From the cell containing the given text, extract its center point as [x, y] coordinate. 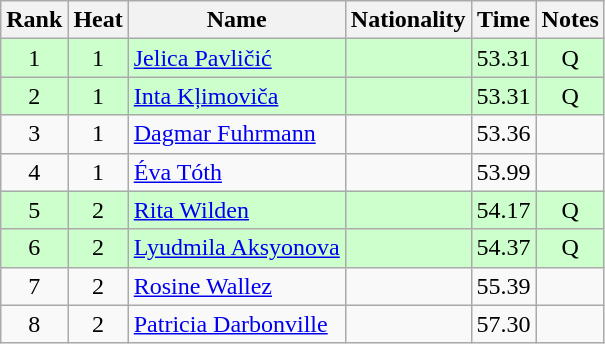
Éva Tóth [236, 172]
Rosine Wallez [236, 286]
53.36 [504, 134]
7 [34, 286]
54.17 [504, 210]
5 [34, 210]
55.39 [504, 286]
Time [504, 20]
54.37 [504, 248]
Dagmar Fuhrmann [236, 134]
4 [34, 172]
Jelica Pavličić [236, 58]
6 [34, 248]
3 [34, 134]
Rita Wilden [236, 210]
53.99 [504, 172]
Lyudmila Aksyonova [236, 248]
Rank [34, 20]
Nationality [408, 20]
8 [34, 324]
57.30 [504, 324]
Notes [570, 20]
Inta Kļimoviča [236, 96]
Patricia Darbonville [236, 324]
Heat [98, 20]
Name [236, 20]
